Determine the [x, y] coordinate at the center of the cell enclosing the given text.  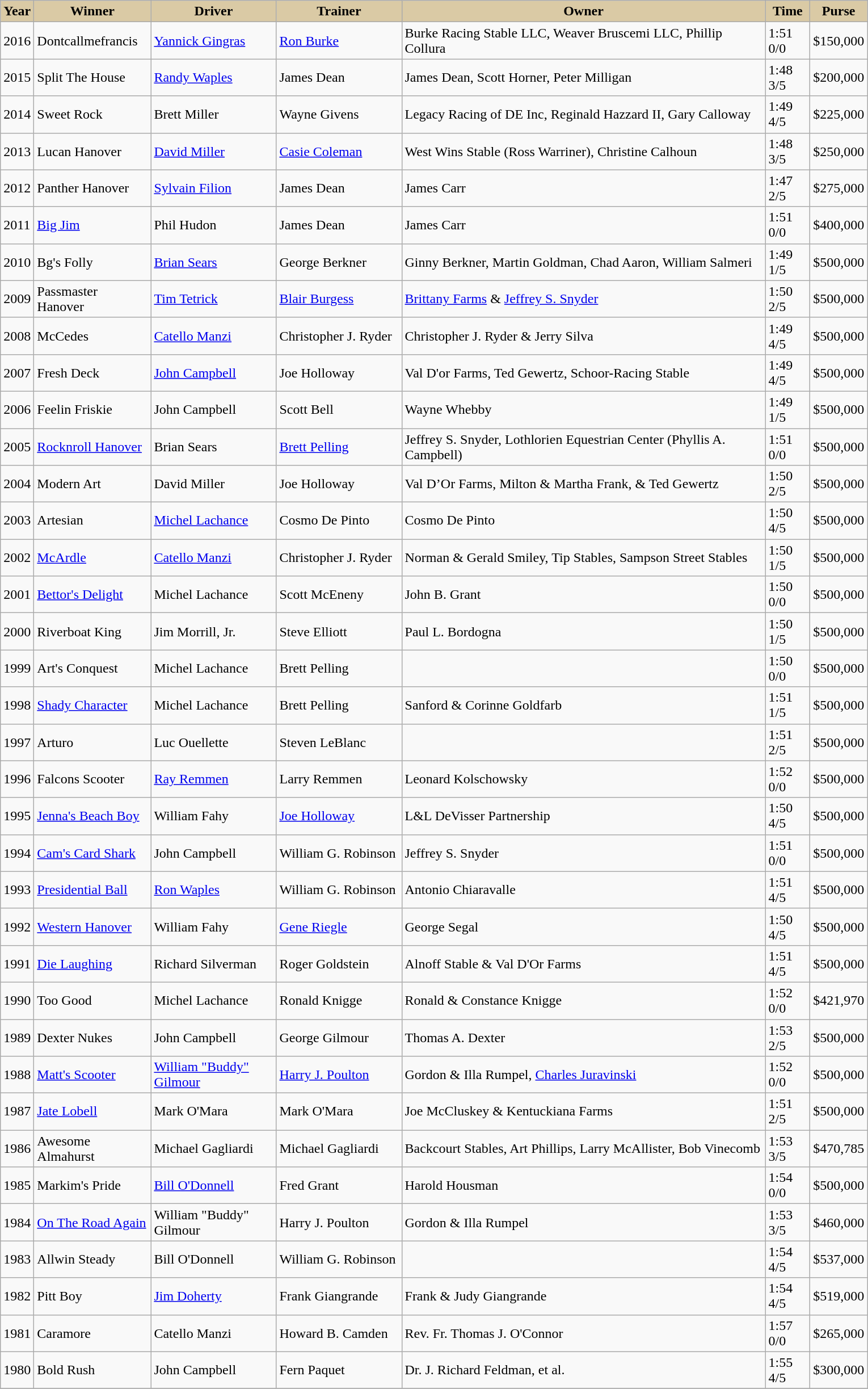
L&L DeVisser Partnership [583, 816]
Big Jim [92, 225]
Yannick Gingras [213, 41]
Jim Doherty [213, 1296]
$519,000 [838, 1296]
1987 [17, 1111]
Time [787, 11]
2002 [17, 557]
Bold Rush [92, 1370]
Ginny Berkner, Martin Goldman, Chad Aaron, William Salmeri [583, 262]
Roger Goldstein [339, 964]
Gordon & Illa Rumpel [583, 1223]
2014 [17, 115]
1:51 1/5 [787, 705]
Val D'or Farms, Ted Gewertz, Schoor-Racing Stable [583, 372]
Fern Paquet [339, 1370]
2016 [17, 41]
$537,000 [838, 1259]
1984 [17, 1223]
James Dean, Scott Horner, Peter Milligan [583, 77]
Jate Lobell [92, 1111]
Steven LeBlanc [339, 742]
On The Road Again [92, 1223]
Fresh Deck [92, 372]
Bettor's Delight [92, 595]
Split The House [92, 77]
Western Hanover [92, 926]
2010 [17, 262]
Ron Burke [339, 41]
Larry Remmen [339, 779]
Falcons Scooter [92, 779]
2001 [17, 595]
Caramore [92, 1333]
Blair Burgess [339, 299]
Jeffrey S. Snyder [583, 853]
Val D’Or Farms, Milton & Martha Frank, & Ted Gewertz [583, 484]
Ron Waples [213, 890]
Too Good [92, 1000]
1989 [17, 1038]
Sanford & Corinne Goldfarb [583, 705]
Winner [92, 11]
Artesian [92, 521]
1981 [17, 1333]
Bg's Folly [92, 262]
Shady Character [92, 705]
Feelin Friskie [92, 410]
1990 [17, 1000]
Ray Remmen [213, 779]
1992 [17, 926]
Backcourt Stables, Art Phillips, Larry McAllister, Bob Vinecomb [583, 1149]
2008 [17, 336]
$421,970 [838, 1000]
Owner [583, 11]
2007 [17, 372]
1:53 2/5 [787, 1038]
Gordon & Illa Rumpel, Charles Juravinski [583, 1075]
Gene Riegle [339, 926]
1983 [17, 1259]
Phil Hudon [213, 225]
Purse [838, 11]
2003 [17, 521]
Burke Racing Stable LLC, Weaver Bruscemi LLC, Phillip Collura [583, 41]
Allwin Steady [92, 1259]
Paul L. Bordogna [583, 631]
Die Laughing [92, 964]
$150,000 [838, 41]
2005 [17, 446]
Christopher J. Ryder & Jerry Silva [583, 336]
Wayne Whebby [583, 410]
Antonio Chiaravalle [583, 890]
1997 [17, 742]
McCedes [92, 336]
$275,000 [838, 188]
1993 [17, 890]
Rev. Fr. Thomas J. O'Connor [583, 1333]
Awesome Almahurst [92, 1149]
1996 [17, 779]
Arturo [92, 742]
$460,000 [838, 1223]
Sylvain Filion [213, 188]
Lucan Hanover [92, 151]
George Berkner [339, 262]
West Wins Stable (Ross Warriner), Christine Calhoun [583, 151]
1986 [17, 1149]
Markim's Pride [92, 1185]
Riverboat King [92, 631]
Ronald & Constance Knigge [583, 1000]
Harold Housman [583, 1185]
Jim Morrill, Jr. [213, 631]
2000 [17, 631]
Year [17, 11]
Jenna's Beach Boy [92, 816]
Frank Giangrande [339, 1296]
Modern Art [92, 484]
1980 [17, 1370]
Dexter Nukes [92, 1038]
Presidential Ball [92, 890]
McArdle [92, 557]
2004 [17, 484]
Legacy Racing of DE Inc, Reginald Hazzard II, Gary Calloway [583, 115]
$250,000 [838, 151]
1:47 2/5 [787, 188]
1:55 4/5 [787, 1370]
$470,785 [838, 1149]
Sweet Rock [92, 115]
Dr. J. Richard Feldman, et al. [583, 1370]
1988 [17, 1075]
Jeffrey S. Snyder, Lothlorien Equestrian Center (Phyllis A. Campbell) [583, 446]
2013 [17, 151]
Casie Coleman [339, 151]
John B. Grant [583, 595]
Frank & Judy Giangrande [583, 1296]
Randy Waples [213, 77]
2015 [17, 77]
George Segal [583, 926]
Luc Ouellette [213, 742]
Norman & Gerald Smiley, Tip Stables, Sampson Street Stables [583, 557]
2009 [17, 299]
$200,000 [838, 77]
Tim Tetrick [213, 299]
2006 [17, 410]
$265,000 [838, 1333]
Scott Bell [339, 410]
2011 [17, 225]
Panther Hanover [92, 188]
1994 [17, 853]
Driver [213, 11]
Cam's Card Shark [92, 853]
$225,000 [838, 115]
Brett Miller [213, 115]
1999 [17, 669]
Alnoff Stable & Val D'Or Farms [583, 964]
$300,000 [838, 1370]
Thomas A. Dexter [583, 1038]
1985 [17, 1185]
Leonard Kolschowsky [583, 779]
Matt's Scooter [92, 1075]
Fred Grant [339, 1185]
Dontcallmefrancis [92, 41]
1:57 0/0 [787, 1333]
Howard B. Camden [339, 1333]
1998 [17, 705]
$400,000 [838, 225]
Joe McCluskey & Kentuckiana Farms [583, 1111]
Steve Elliott [339, 631]
Trainer [339, 11]
Brittany Farms & Jeffrey S. Snyder [583, 299]
Richard Silverman [213, 964]
Art's Conquest [92, 669]
1:54 0/0 [787, 1185]
Ronald Knigge [339, 1000]
Pitt Boy [92, 1296]
Rocknroll Hanover [92, 446]
Wayne Givens [339, 115]
George Gilmour [339, 1038]
2012 [17, 188]
Scott McEneny [339, 595]
1991 [17, 964]
Passmaster Hanover [92, 299]
1982 [17, 1296]
1995 [17, 816]
